From the cell containing the given text, extract its center point as [x, y] coordinate. 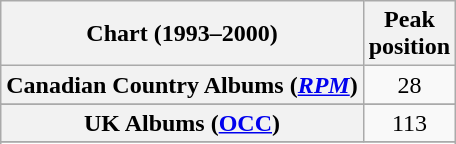
UK Albums (OCC) [182, 123]
Peak position [409, 34]
Chart (1993–2000) [182, 34]
28 [409, 85]
113 [409, 123]
Canadian Country Albums (RPM) [182, 85]
